Return the (X, Y) coordinate for the center point of the cell that contains the specified text.  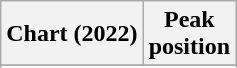
Chart (2022) (72, 34)
Peakposition (189, 34)
